Output the [x, y] coordinate of the center of the cell containing the given text.  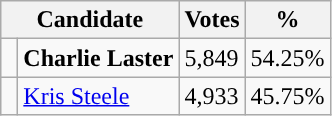
Votes [212, 20]
5,849 [212, 58]
45.75% [288, 96]
4,933 [212, 96]
Kris Steele [98, 96]
Charlie Laster [98, 58]
Candidate [90, 20]
54.25% [288, 58]
% [288, 20]
